Scan for the cell matching the given text and deliver its (x, y) coordinate at center. 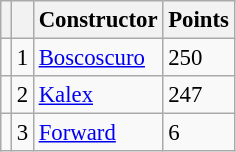
Points (198, 20)
Kalex (98, 95)
247 (198, 95)
1 (22, 58)
3 (22, 133)
Forward (98, 133)
6 (198, 133)
Boscoscuro (98, 58)
250 (198, 58)
2 (22, 95)
Constructor (98, 20)
